Extract the [X, Y] coordinate from the center of the cell holding the provided text.  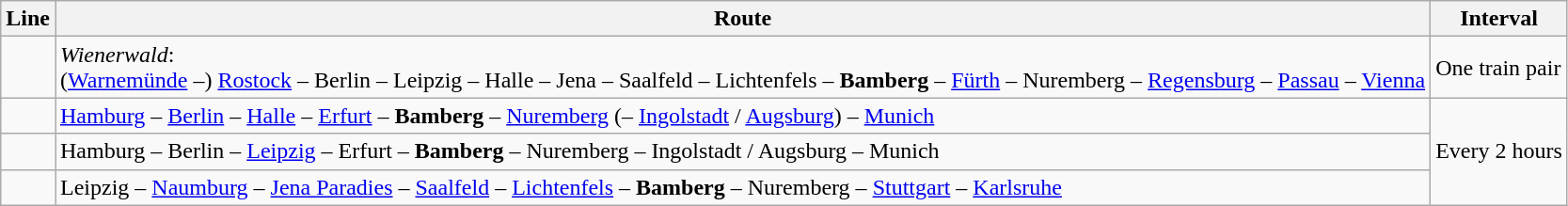
One train pair [1499, 68]
Hamburg – Berlin – Halle – Erfurt – Bamberg – Nuremberg (– Ingolstadt / Augsburg) – Munich [742, 116]
Interval [1499, 19]
Route [742, 19]
Leipzig – Naumburg – Jena Paradies – Saalfeld – Lichtenfels – Bamberg – Nuremberg – Stuttgart – Karlsruhe [742, 187]
Hamburg – Berlin – Leipzig – Erfurt – Bamberg – Nuremberg – Ingolstadt / Augsburg – Munich [742, 151]
Every 2 hours [1499, 151]
Line [28, 19]
